Identify which cell holds the provided text, then report its (x, y) central coordinate. 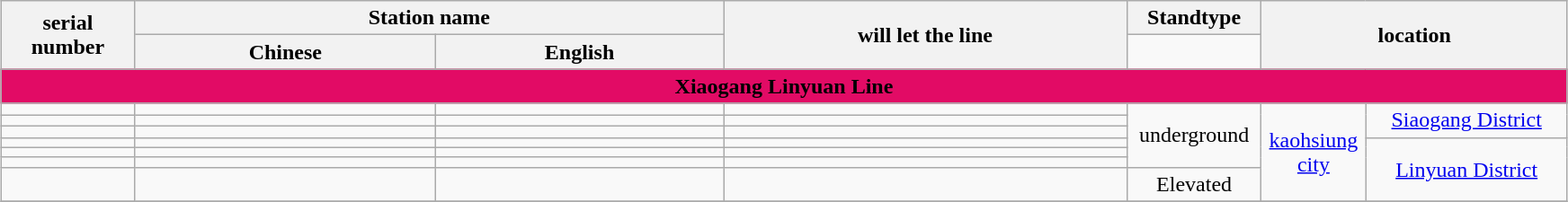
Siaogang District (1466, 120)
Station name (429, 18)
will let the line (926, 35)
underground (1194, 135)
Linyuan District (1466, 169)
Xiaogang Linyuan Line (784, 86)
location (1415, 35)
English (580, 52)
kaohsiung city (1314, 153)
Chinese (285, 52)
Elevated (1194, 184)
serial number (68, 35)
Standtype (1194, 18)
